Identify which cell holds the provided text, then report its (x, y) central coordinate. 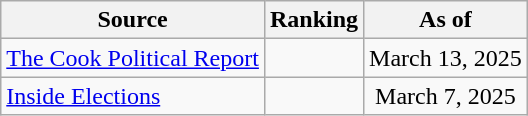
As of (446, 20)
March 7, 2025 (446, 96)
The Cook Political Report (133, 58)
Ranking (314, 20)
Source (133, 20)
March 13, 2025 (446, 58)
Inside Elections (133, 96)
